Detect which cell encompasses the target text, then output its (x, y) center coordinate. 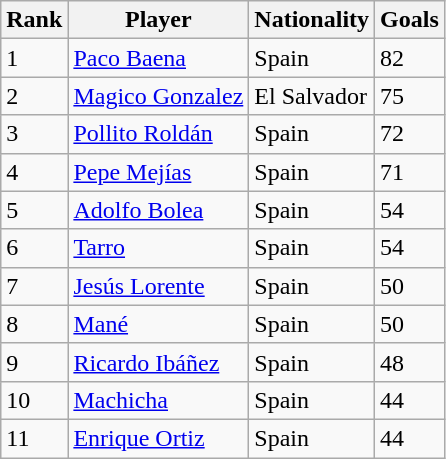
75 (410, 96)
Pollito Roldán (158, 134)
2 (34, 96)
Machicha (158, 400)
Ricardo Ibáñez (158, 362)
Goals (410, 20)
5 (34, 210)
Magico Gonzalez (158, 96)
Rank (34, 20)
72 (410, 134)
Jesús Lorente (158, 286)
1 (34, 58)
Player (158, 20)
4 (34, 172)
Nationality (312, 20)
8 (34, 324)
6 (34, 248)
48 (410, 362)
10 (34, 400)
El Salvador (312, 96)
Enrique Ortiz (158, 438)
11 (34, 438)
3 (34, 134)
7 (34, 286)
Mané (158, 324)
Pepe Mejías (158, 172)
Paco Baena (158, 58)
Adolfo Bolea (158, 210)
71 (410, 172)
82 (410, 58)
9 (34, 362)
Tarro (158, 248)
